Provide the [x, y] coordinate of the cell's center where the given text is located.  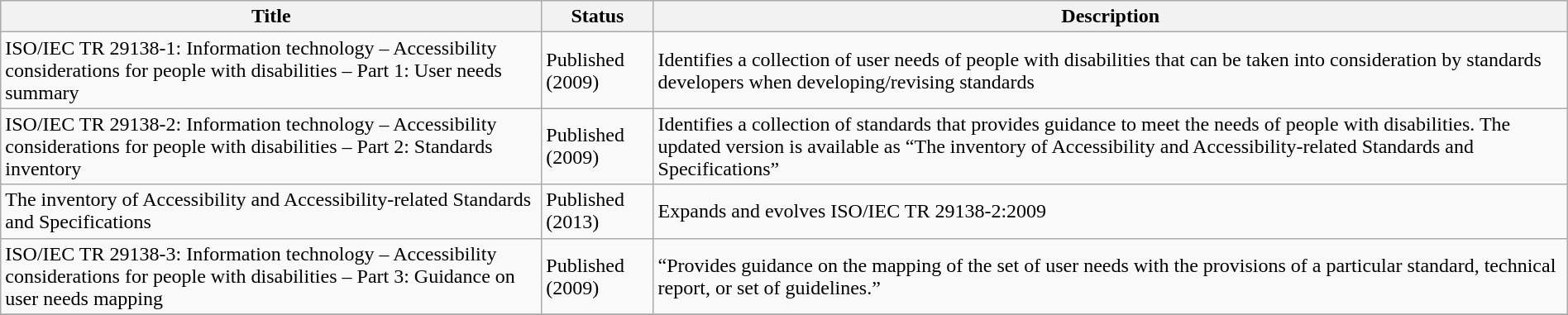
Title [271, 17]
Published (2013) [597, 212]
ISO/IEC TR 29138-2: Information technology – Accessibility considerations for people with disabilities – Part 2: Standards inventory [271, 146]
ISO/IEC TR 29138-1: Information technology – Accessibility considerations for people with disabilities – Part 1: User needs summary [271, 70]
“Provides guidance on the mapping of the set of user needs with the provisions of a particular standard, technical report, or set of guidelines.” [1110, 276]
ISO/IEC TR 29138-3: Information technology – Accessibility considerations for people with disabilities – Part 3: Guidance on user needs mapping [271, 276]
Expands and evolves ISO/IEC TR 29138-2:2009 [1110, 212]
Description [1110, 17]
The inventory of Accessibility and Accessibility-related Standards and Specifications [271, 212]
Status [597, 17]
